Scan for the cell matching the given text and deliver its [x, y] coordinate at center. 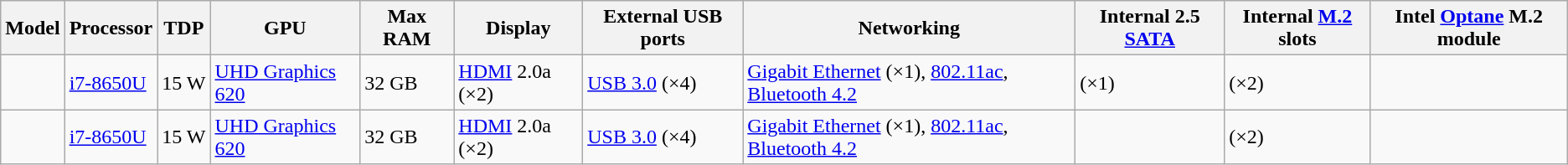
Max RAM [407, 28]
(×1) [1150, 82]
Model [33, 28]
Networking [910, 28]
Processor [111, 28]
Display [518, 28]
External USB ports [663, 28]
Internal M.2 slots [1297, 28]
GPU [285, 28]
TDP [184, 28]
Intel Optane M.2 module [1469, 28]
Internal 2.5 SATA [1150, 28]
